Return the [x, y] coordinate for the center point of the cell that contains the specified text.  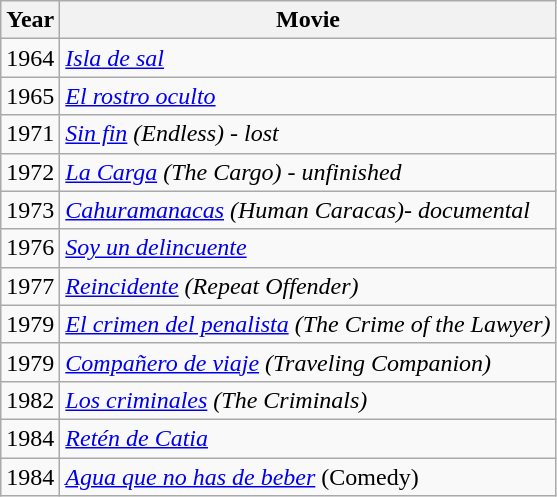
El crimen del penalista (The Crime of the Lawyer) [308, 324]
1982 [30, 400]
Cahuramanacas (Human Caracas)- documental [308, 210]
Isla de sal [308, 58]
Sin fin (Endless) - lost [308, 134]
Los criminales (The Criminals) [308, 400]
Soy un delincuente [308, 248]
La Carga (The Cargo) - unfinished [308, 172]
El rostro oculto [308, 96]
Year [30, 20]
Compañero de viaje (Traveling Companion) [308, 362]
1964 [30, 58]
Movie [308, 20]
1977 [30, 286]
1971 [30, 134]
Reincidente (Repeat Offender) [308, 286]
1972 [30, 172]
1973 [30, 210]
Retén de Catia [308, 438]
Agua que no has de beber (Comedy) [308, 477]
1976 [30, 248]
1965 [30, 96]
